Capture the cell that displays the provided text and extract its [X, Y] central coordinate. 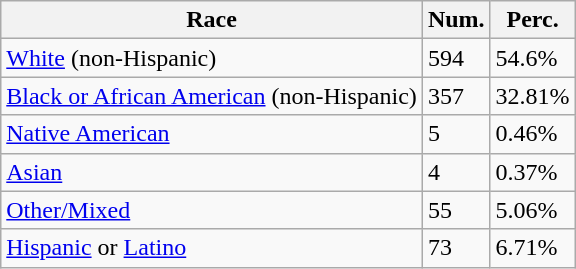
Native American [212, 134]
Race [212, 20]
Perc. [532, 20]
Asian [212, 172]
Other/Mixed [212, 210]
594 [456, 58]
Hispanic or Latino [212, 248]
0.46% [532, 134]
55 [456, 210]
4 [456, 172]
54.6% [532, 58]
5.06% [532, 210]
Num. [456, 20]
White (non-Hispanic) [212, 58]
357 [456, 96]
5 [456, 134]
32.81% [532, 96]
Black or African American (non-Hispanic) [212, 96]
6.71% [532, 248]
73 [456, 248]
0.37% [532, 172]
